Return the (x, y) coordinate for the center point of the cell that contains the specified text.  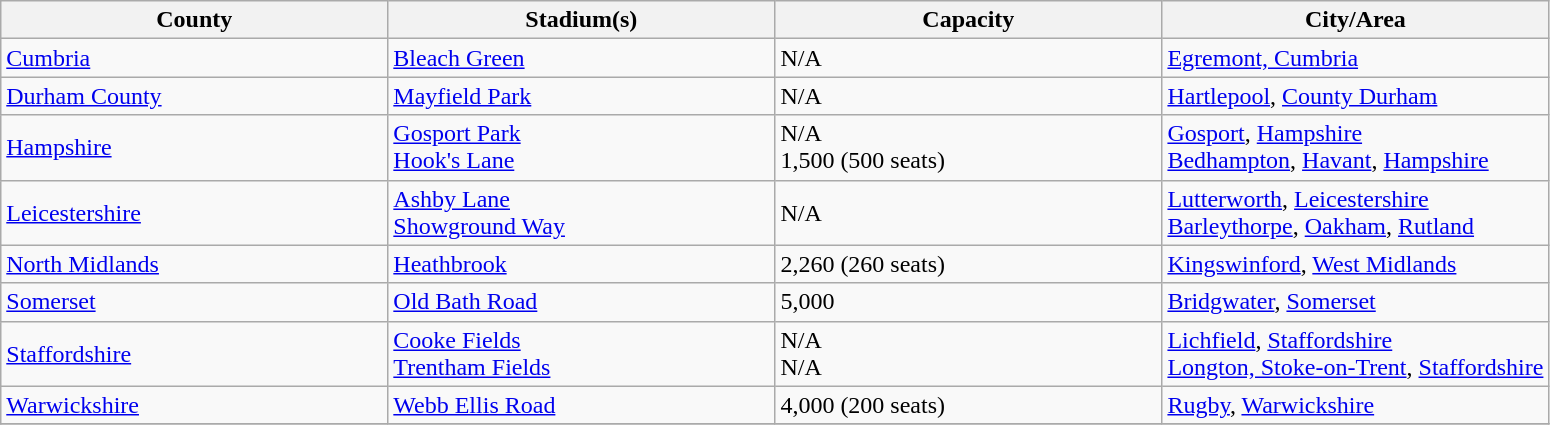
Stadium(s) (582, 20)
Hartlepool, County Durham (1356, 96)
Webb Ellis Road (582, 405)
Rugby, Warwickshire (1356, 405)
Leicestershire (194, 212)
Bridgwater, Somerset (1356, 302)
Somerset (194, 302)
County (194, 20)
4,000 (200 seats) (968, 405)
City/Area (1356, 20)
Staffordshire (194, 354)
North Midlands (194, 264)
Ashby LaneShowground Way (582, 212)
Lichfield, StaffordshireLongton, Stoke-on-Trent, Staffordshire (1356, 354)
N/AN/A (968, 354)
Egremont, Cumbria (1356, 58)
Heathbrook (582, 264)
2,260 (260 seats) (968, 264)
Cooke FieldsTrentham Fields (582, 354)
Capacity (968, 20)
5,000 (968, 302)
Mayfield Park (582, 96)
Gosport, HampshireBedhampton, Havant, Hampshire (1356, 148)
Hampshire (194, 148)
Cumbria (194, 58)
Warwickshire (194, 405)
Old Bath Road (582, 302)
Bleach Green (582, 58)
Durham County (194, 96)
Gosport ParkHook's Lane (582, 148)
N/A1,500 (500 seats) (968, 148)
Lutterworth, LeicestershireBarleythorpe, Oakham, Rutland (1356, 212)
Kingswinford, West Midlands (1356, 264)
